Pinpoint the cell where the given text exists, returning its [X, Y] midpoint coordinate. 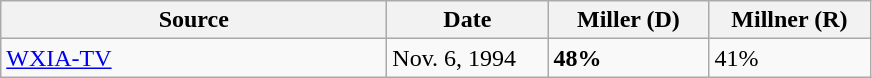
Date [468, 20]
WXIA-TV [194, 58]
41% [790, 58]
Miller (D) [628, 20]
48% [628, 58]
Millner (R) [790, 20]
Source [194, 20]
Nov. 6, 1994 [468, 58]
